Return (x, y) of the center of cell containing provided text 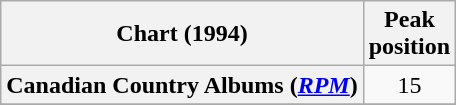
15 (409, 85)
Chart (1994) (182, 34)
Peak position (409, 34)
Canadian Country Albums (RPM) (182, 85)
